Pinpoint the cell where the given text exists, returning its (x, y) midpoint coordinate. 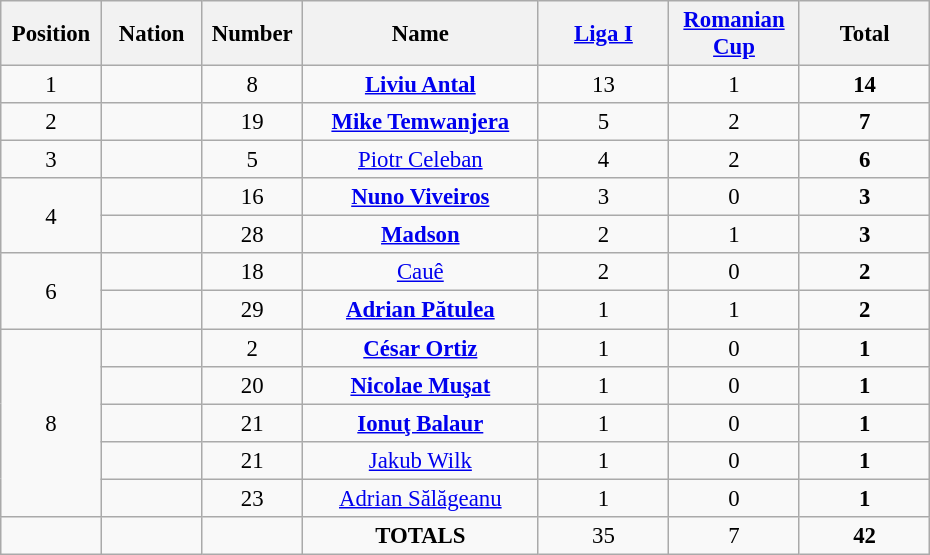
23 (252, 498)
Piotr Celeban (421, 160)
20 (252, 385)
Total (864, 34)
Nuno Viveiros (421, 197)
Nation (152, 34)
Nicolae Muşat (421, 385)
29 (252, 310)
28 (252, 235)
18 (252, 273)
14 (864, 85)
Adrian Sălăgeanu (421, 498)
César Ortiz (421, 348)
Number (252, 34)
13 (604, 85)
TOTALS (421, 536)
Jakub Wilk (421, 460)
Liviu Antal (421, 85)
Madson (421, 235)
Position (52, 34)
35 (604, 536)
Name (421, 34)
Romanian Cup (734, 34)
42 (864, 536)
16 (252, 197)
Adrian Pătulea (421, 310)
Ionuţ Balaur (421, 423)
Liga I (604, 34)
19 (252, 122)
Mike Temwanjera (421, 122)
Cauê (421, 273)
